Locate the cell with the specified text and output its (X, Y) center coordinate. 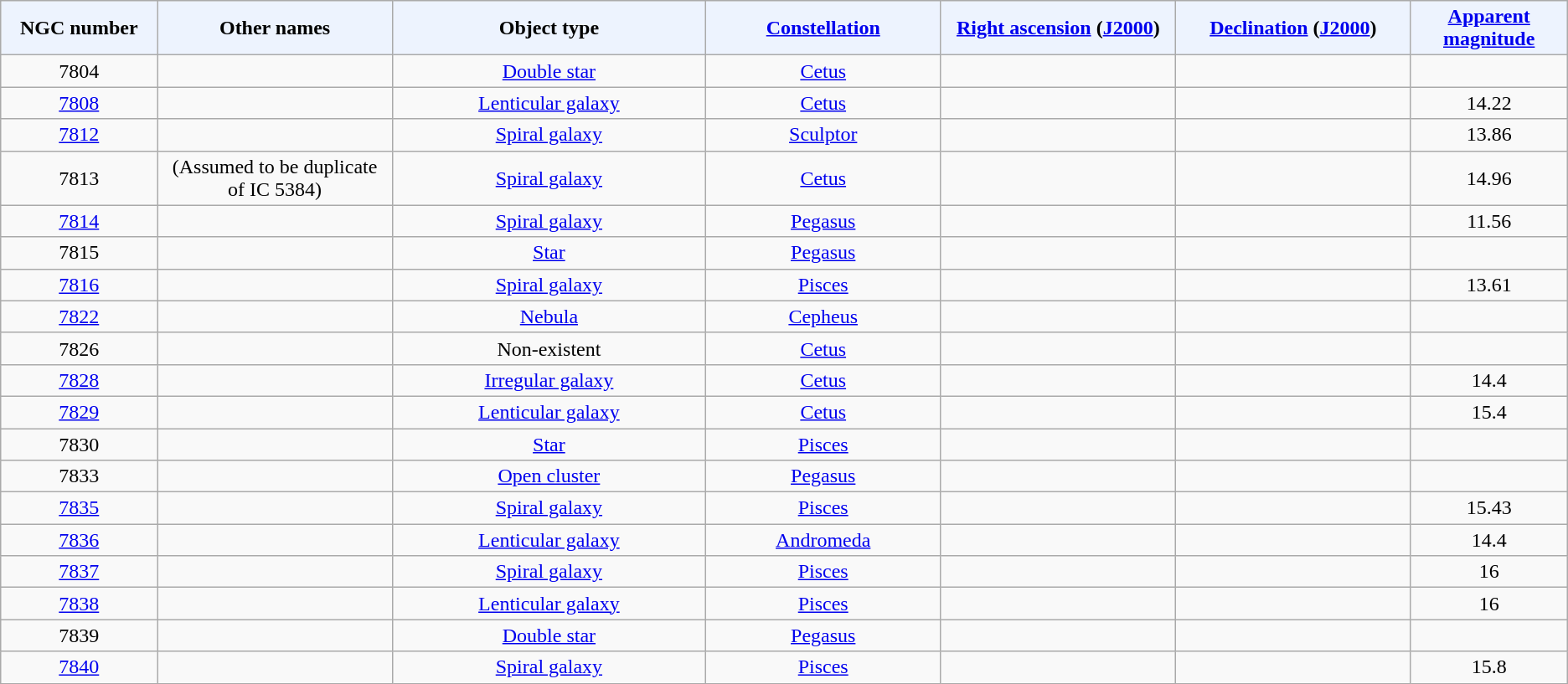
15.43 (1489, 508)
7804 (79, 71)
13.61 (1489, 285)
(Assumed to be duplicate of IC 5384) (275, 177)
NGC number (79, 28)
14.96 (1489, 177)
14.22 (1489, 103)
7840 (79, 667)
7829 (79, 412)
Non-existent (549, 348)
Right ascension (J2000) (1059, 28)
Sculptor (823, 135)
7812 (79, 135)
Open cluster (549, 476)
7826 (79, 348)
7838 (79, 604)
7835 (79, 508)
Irregular galaxy (549, 380)
Object type (549, 28)
7828 (79, 380)
7833 (79, 476)
7839 (79, 635)
15.4 (1489, 412)
Declination (J2000) (1293, 28)
Other names (275, 28)
Apparent magnitude (1489, 28)
7808 (79, 103)
7813 (79, 177)
15.8 (1489, 667)
7830 (79, 445)
Nebula (549, 316)
7822 (79, 316)
7816 (79, 285)
Andromeda (823, 540)
7815 (79, 253)
Cepheus (823, 316)
11.56 (1489, 221)
7836 (79, 540)
13.86 (1489, 135)
7814 (79, 221)
7837 (79, 572)
Constellation (823, 28)
